Return [x, y] of the center of cell containing provided text 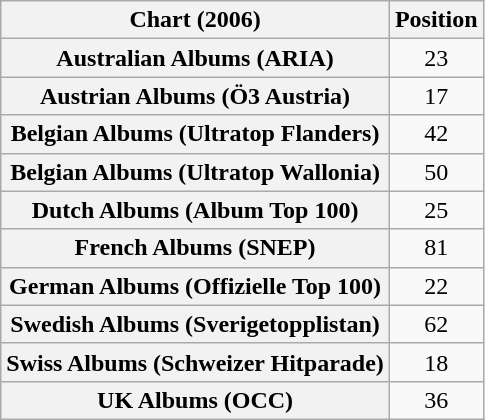
50 [436, 172]
81 [436, 248]
18 [436, 362]
Position [436, 20]
German Albums (Offizielle Top 100) [196, 286]
Belgian Albums (Ultratop Wallonia) [196, 172]
Dutch Albums (Album Top 100) [196, 210]
Chart (2006) [196, 20]
Austrian Albums (Ö3 Austria) [196, 96]
42 [436, 134]
22 [436, 286]
Swedish Albums (Sverigetopplistan) [196, 324]
62 [436, 324]
Swiss Albums (Schweizer Hitparade) [196, 362]
25 [436, 210]
UK Albums (OCC) [196, 400]
36 [436, 400]
Belgian Albums (Ultratop Flanders) [196, 134]
23 [436, 58]
French Albums (SNEP) [196, 248]
Australian Albums (ARIA) [196, 58]
17 [436, 96]
